Return [x, y] of the center of cell containing provided text 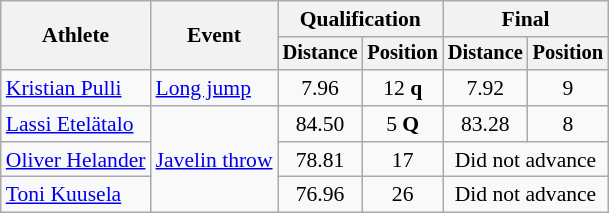
Lassi Etelätalo [76, 124]
9 [568, 88]
Final [526, 19]
83.28 [486, 124]
76.96 [320, 195]
Event [214, 36]
26 [402, 195]
7.92 [486, 88]
17 [402, 160]
Kristian Pulli [76, 88]
Long jump [214, 88]
78.81 [320, 160]
Javelin throw [214, 160]
8 [568, 124]
5 Q [402, 124]
Qualification [360, 19]
12 q [402, 88]
Toni Kuusela [76, 195]
7.96 [320, 88]
Oliver Helander [76, 160]
84.50 [320, 124]
Athlete [76, 36]
